From the cell containing the given text, extract its center point as [X, Y] coordinate. 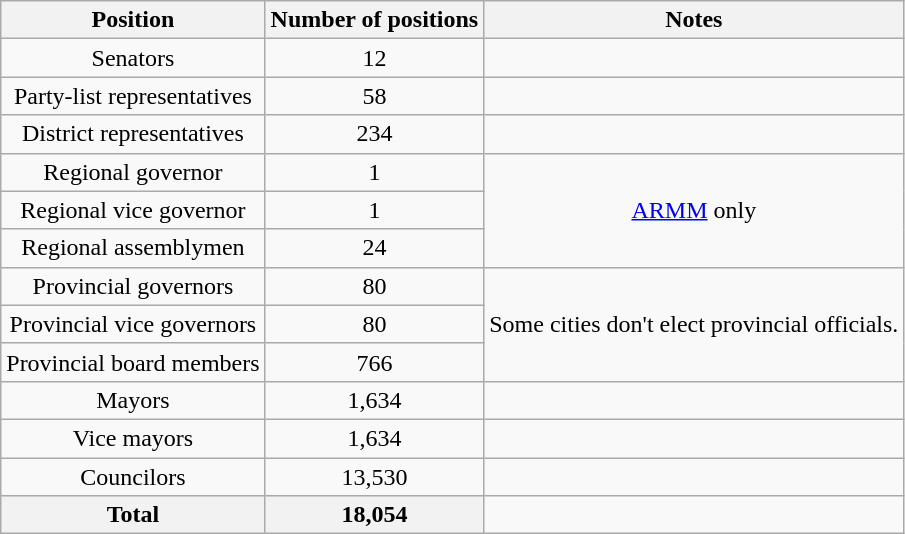
Notes [694, 20]
Councilors [133, 477]
Vice mayors [133, 438]
24 [374, 248]
Position [133, 20]
Party-list representatives [133, 96]
Mayors [133, 400]
Provincial governors [133, 286]
Regional governor [133, 172]
18,054 [374, 515]
Number of positions [374, 20]
Provincial board members [133, 362]
Some cities don't elect provincial officials. [694, 324]
Senators [133, 58]
Regional vice governor [133, 210]
12 [374, 58]
234 [374, 134]
13,530 [374, 477]
Total [133, 515]
Regional assemblymen [133, 248]
766 [374, 362]
58 [374, 96]
Provincial vice governors [133, 324]
ARMM only [694, 210]
District representatives [133, 134]
